Find where the given text appears and provide that cell's center as (X, Y) coordinate. 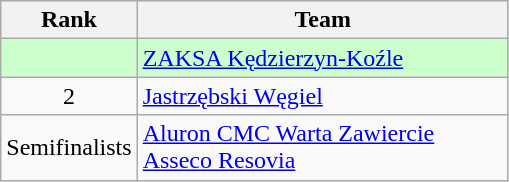
ZAKSA Kędzierzyn-Koźle (322, 58)
Rank (69, 20)
2 (69, 96)
Jastrzębski Węgiel (322, 96)
Aluron CMC Warta Zawiercie Asseco Resovia (322, 148)
Team (322, 20)
Semifinalists (69, 148)
